Provide the [X, Y] coordinate of the cell's center where the given text is located.  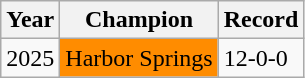
2025 [30, 58]
12-0-0 [261, 58]
Harbor Springs [139, 58]
Champion [139, 20]
Record [261, 20]
Year [30, 20]
